Return the [x, y] coordinate for the center point of the cell that contains the specified text.  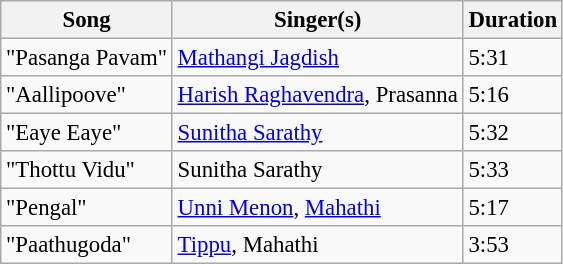
5:31 [512, 58]
"Thottu Vidu" [87, 170]
5:17 [512, 208]
"Pengal" [87, 208]
"Eaye Eaye" [87, 133]
"Paathugoda" [87, 245]
"Aallipoove" [87, 95]
Harish Raghavendra, Prasanna [318, 95]
Tippu, Mahathi [318, 245]
3:53 [512, 245]
5:16 [512, 95]
Duration [512, 20]
Mathangi Jagdish [318, 58]
Singer(s) [318, 20]
5:33 [512, 170]
Unni Menon, Mahathi [318, 208]
Song [87, 20]
5:32 [512, 133]
"Pasanga Pavam" [87, 58]
